Extract the (X, Y) coordinate from the center of the cell holding the provided text.  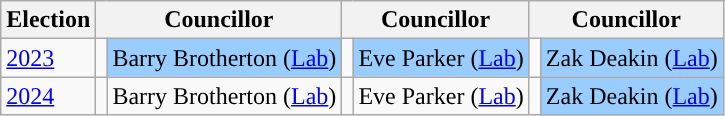
Election (48, 20)
2024 (48, 96)
2023 (48, 58)
